Identify which cell holds the provided text, then report its (X, Y) central coordinate. 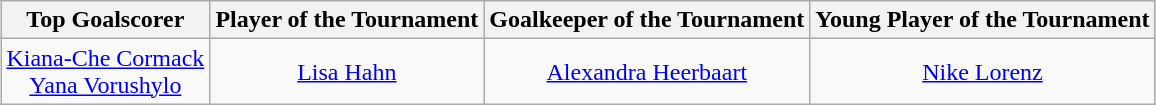
Lisa Hahn (347, 72)
Nike Lorenz (982, 72)
Goalkeeper of the Tournament (647, 20)
Alexandra Heerbaart (647, 72)
Young Player of the Tournament (982, 20)
Kiana-Che Cormack Yana Vorushylo (106, 72)
Top Goalscorer (106, 20)
Player of the Tournament (347, 20)
